Pinpoint the cell where the given text exists, returning its (X, Y) midpoint coordinate. 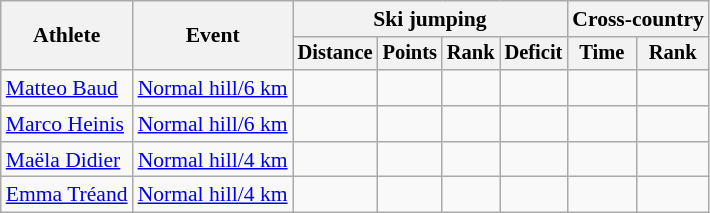
Time (602, 54)
Event (213, 36)
Distance (336, 54)
Cross-country (638, 19)
Maëla Didier (67, 160)
Ski jumping (430, 19)
Marco Heinis (67, 124)
Emma Tréand (67, 195)
Points (410, 54)
Matteo Baud (67, 88)
Athlete (67, 36)
Deficit (534, 54)
